Output the [X, Y] coordinate of the center of the cell containing the given text.  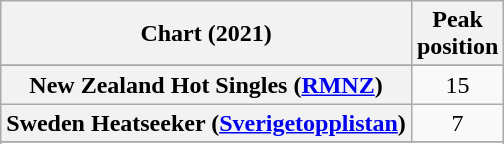
Chart (2021) [206, 34]
Peakposition [457, 34]
Sweden Heatseeker (Sverigetopplistan) [206, 123]
New Zealand Hot Singles (RMNZ) [206, 85]
15 [457, 85]
7 [457, 123]
